From the cell containing the given text, extract its center point as (x, y) coordinate. 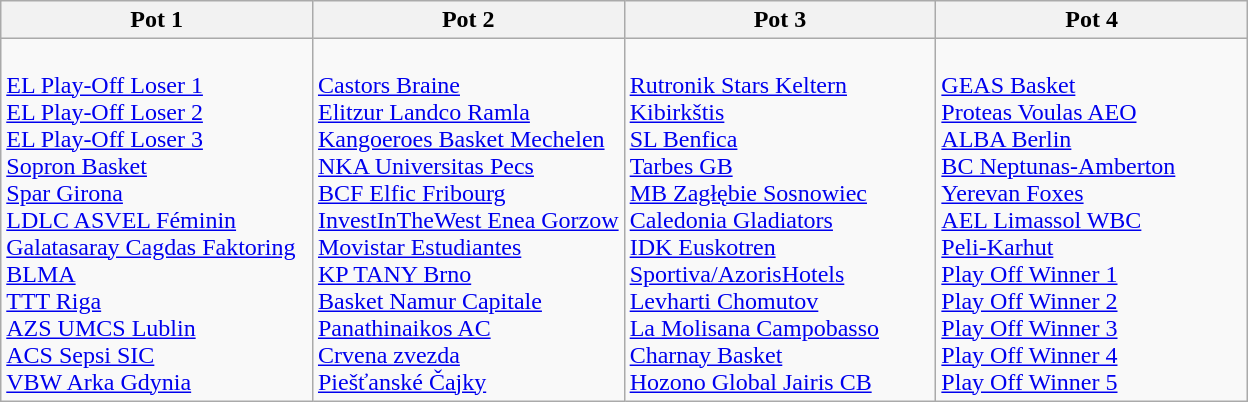
Pot 2 (468, 20)
Pot 1 (157, 20)
Pot 4 (1092, 20)
Pot 3 (780, 20)
